Extract the (X, Y) coordinate from the center of the cell holding the provided text.  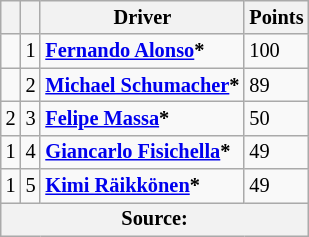
Source: (155, 219)
Fernando Alonso* (142, 51)
Felipe Massa* (142, 118)
89 (276, 85)
Michael Schumacher* (142, 85)
5 (31, 186)
Points (276, 17)
4 (31, 152)
Kimi Räikkönen* (142, 186)
Driver (142, 17)
3 (31, 118)
Giancarlo Fisichella* (142, 152)
50 (276, 118)
100 (276, 51)
